Scan for the cell matching the given text and deliver its [x, y] coordinate at center. 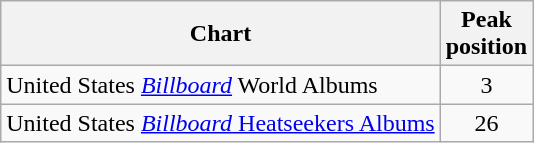
United States Billboard Heatseekers Albums [220, 123]
Peakposition [486, 34]
United States Billboard World Albums [220, 85]
3 [486, 85]
Chart [220, 34]
26 [486, 123]
